Determine the [X, Y] coordinate at the center of the cell enclosing the given text.  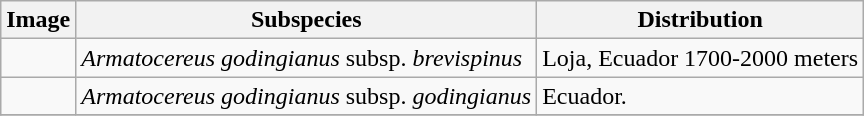
Distribution [700, 20]
Ecuador. [700, 96]
Loja, Ecuador 1700-2000 meters [700, 58]
Armatocereus godingianus subsp. brevispinus [306, 58]
Armatocereus godingianus subsp. godingianus [306, 96]
Image [38, 20]
Subspecies [306, 20]
